Return the [X, Y] coordinate for the center point of the cell that contains the specified text.  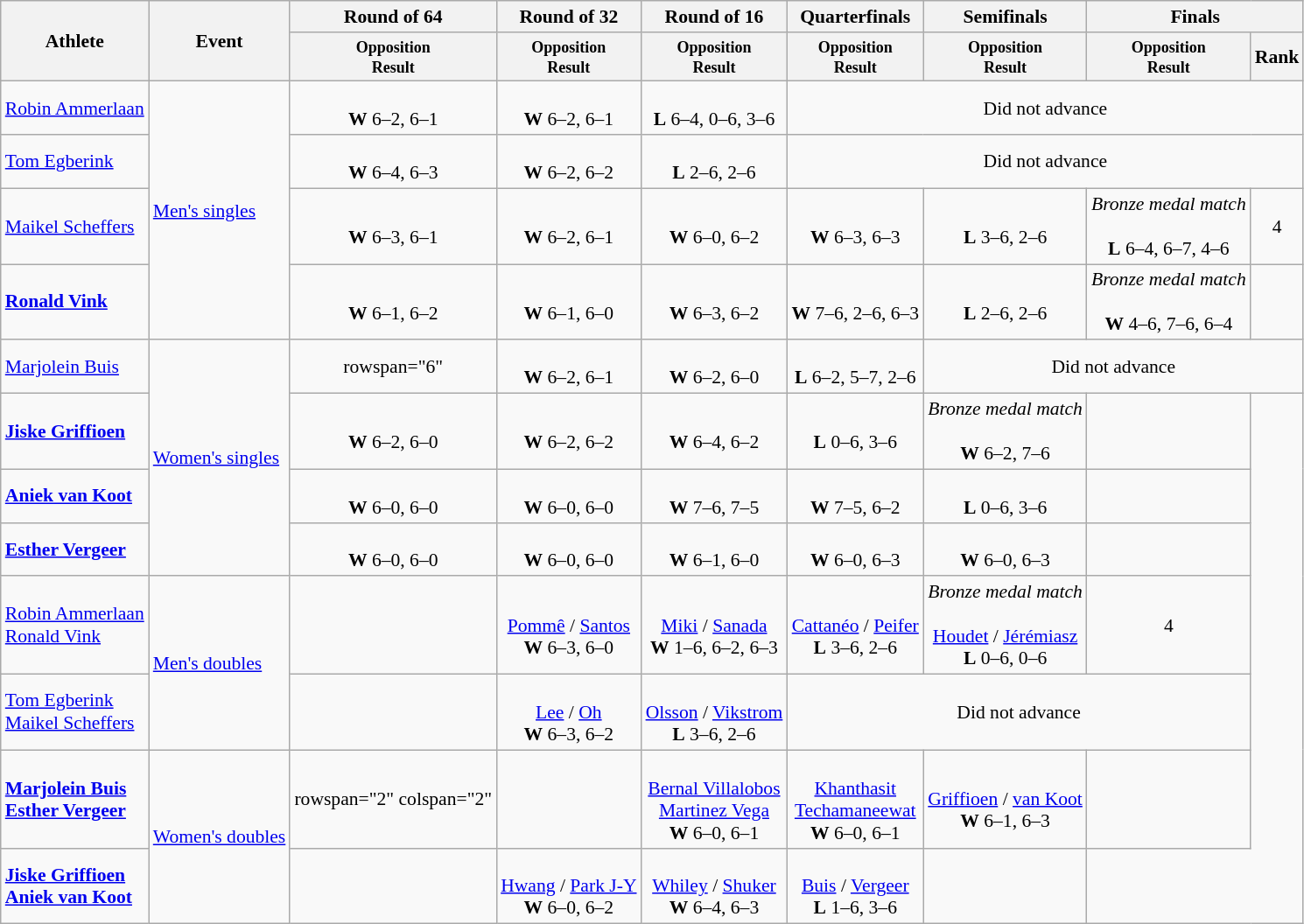
L 3–6, 2–6 [1005, 226]
rowspan="2" colspan="2" [393, 799]
Men's singles [220, 211]
Women's doubles [220, 836]
Bronze medal matchW 6–2, 7–6 [1005, 432]
W 6–0, 6–2 [714, 226]
Bronze medal match Houdet / JérémiaszL 0–6, 0–6 [1005, 626]
Men's doubles [220, 663]
Finals [1195, 17]
Lee / OhW 6–3, 6–2 [569, 712]
W 7–6, 2–6, 6–3 [855, 303]
Bronze medal matchL 6–4, 6–7, 4–6 [1169, 226]
W 6–4, 6–3 [393, 161]
Buis / VergeerL 1–6, 3–6 [855, 885]
L 6–4, 0–6, 3–6 [714, 108]
Rank [1278, 57]
Jiske Griffioen [75, 432]
Round of 16 [714, 17]
Robin Ammerlaan [75, 108]
Hwang / Park J-YW 6–0, 6–2 [569, 885]
W 7–6, 7–5 [714, 495]
rowspan="6" [393, 367]
Event [220, 41]
Tom EgberinkMaikel Scheffers [75, 712]
Robin AmmerlaanRonald Vink [75, 626]
Marjolein BuisEsther Vergeer [75, 799]
Griffioen / van KootW 6–1, 6–3 [1005, 799]
Athlete [75, 41]
Bernal VillalobosMartinez VegaW 6–0, 6–1 [714, 799]
Semifinals [1005, 17]
W 6–3, 6–2 [714, 303]
Women's singles [220, 458]
Round of 64 [393, 17]
Aniek van Koot [75, 495]
Quarterfinals [855, 17]
Bronze medal matchW 4–6, 7–6, 6–4 [1169, 303]
W 6–1, 6–2 [393, 303]
Miki / SanadaW 1–6, 6–2, 6–3 [714, 626]
Tom Egberink [75, 161]
L 6–2, 5–7, 2–6 [855, 367]
W 7–5, 6–2 [855, 495]
Round of 32 [569, 17]
Whiley / ShukerW 6–4, 6–3 [714, 885]
Esther Vergeer [75, 549]
Maikel Scheffers [75, 226]
Ronald Vink [75, 303]
Marjolein Buis [75, 367]
W 6–4, 6–2 [714, 432]
Pommê / SantosW 6–3, 6–0 [569, 626]
Cattanéo / PeiferL 3–6, 2–6 [855, 626]
Jiske GriffioenAniek van Koot [75, 885]
W 6–3, 6–3 [855, 226]
Olsson / VikstromL 3–6, 2–6 [714, 712]
KhanthasitTechamaneewatW 6–0, 6–1 [855, 799]
W 6–3, 6–1 [393, 226]
